From the cell containing the given text, extract its center point as (X, Y) coordinate. 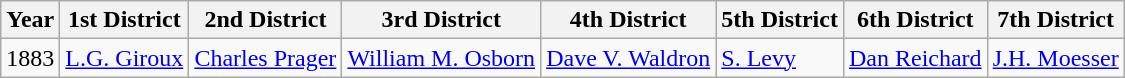
S. Levy (780, 58)
Year (30, 20)
J.H. Moesser (1056, 58)
7th District (1056, 20)
L.G. Giroux (124, 58)
2nd District (266, 20)
1st District (124, 20)
3rd District (442, 20)
4th District (628, 20)
Dave V. Waldron (628, 58)
5th District (780, 20)
1883 (30, 58)
Dan Reichard (915, 58)
6th District (915, 20)
Charles Prager (266, 58)
William M. Osborn (442, 58)
